Scan for the cell matching the given text and deliver its [X, Y] coordinate at center. 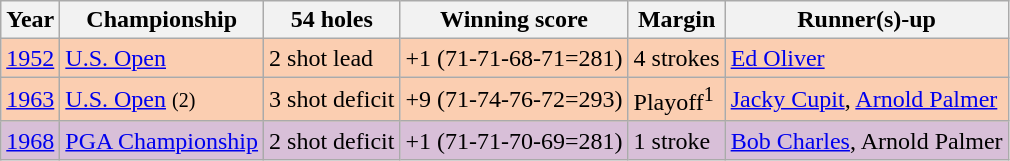
1952 [30, 58]
+1 (71-71-70-69=281) [514, 140]
Championship [162, 20]
1963 [30, 100]
+1 (71-71-68-71=281) [514, 58]
U.S. Open [162, 58]
3 shot deficit [332, 100]
1968 [30, 140]
1 stroke [676, 140]
U.S. Open (2) [162, 100]
4 strokes [676, 58]
Winning score [514, 20]
Runner(s)-up [866, 20]
2 shot deficit [332, 140]
54 holes [332, 20]
Jacky Cupit, Arnold Palmer [866, 100]
+9 (71-74-76-72=293) [514, 100]
2 shot lead [332, 58]
PGA Championship [162, 140]
Playoff1 [676, 100]
Margin [676, 20]
Year [30, 20]
Ed Oliver [866, 58]
Bob Charles, Arnold Palmer [866, 140]
